From the cell containing the given text, extract its center point as [x, y] coordinate. 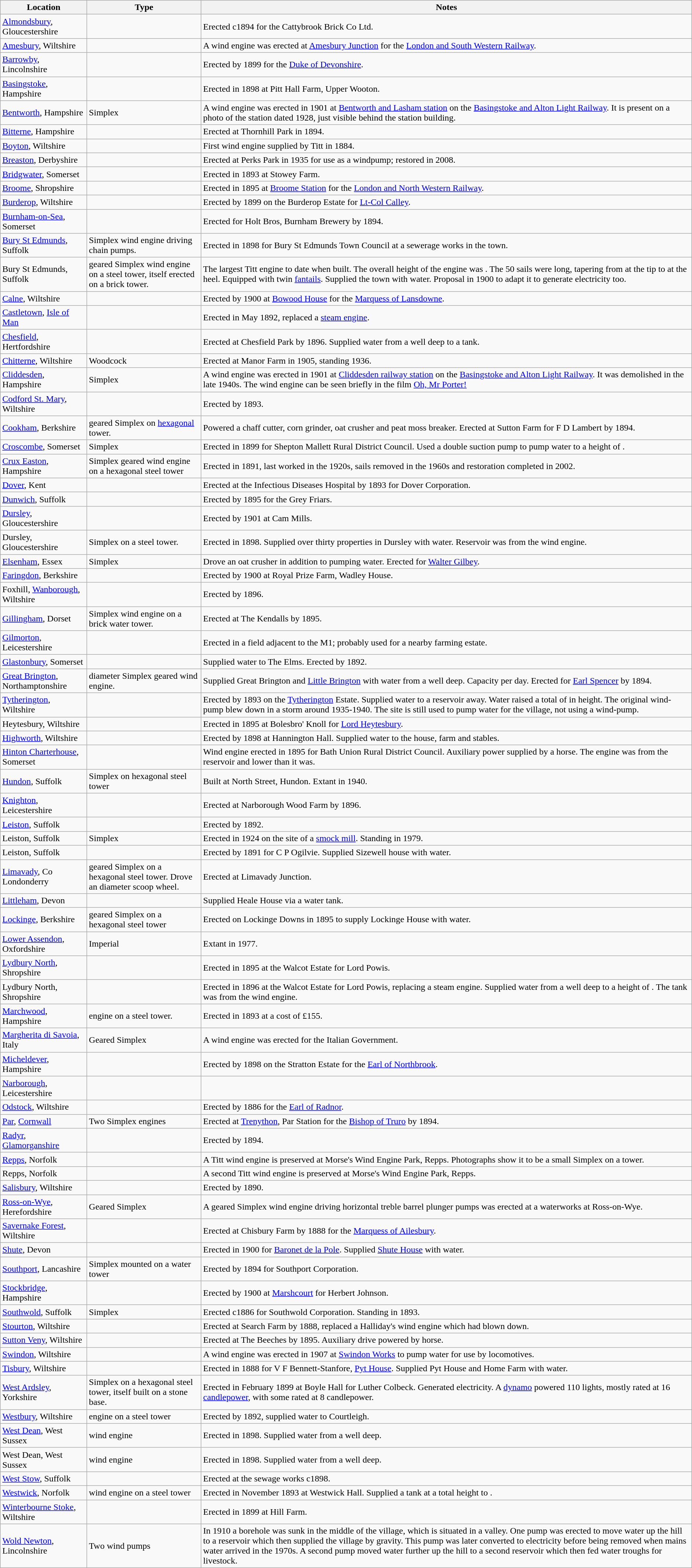
Boyton, Wiltshire [44, 146]
Salisbury, Wiltshire [44, 1187]
Erected in 1888 for V F Bennett-Stanfore, Pyt House. Supplied Pyt House and Home Farm with water. [447, 1368]
Cliddesden, Hampshire [44, 380]
Almondsbury, Gloucestershire [44, 27]
Type [144, 7]
Par, Cornwall [44, 1121]
Gilmorton, Leicestershire [44, 643]
Simplex on a hexagonal steel tower, itself built on a stone base. [144, 1392]
Bitterne, Hampshire [44, 132]
Shute, Devon [44, 1250]
Erected c1894 for the Cattybrook Brick Co Ltd. [447, 27]
Odstock, Wiltshire [44, 1107]
Great Brington, Northamptonshire [44, 681]
A wind engine was erected for the Italian Government. [447, 1040]
Erected in 1895 at the Walcot Estate for Lord Powis. [447, 968]
Powered a chaff cutter, corn grinder, oat crusher and peat moss breaker. Erected at Sutton Farm for F D Lambert by 1894. [447, 428]
Burnham-on-Sea, Somerset [44, 221]
Erected in 1898 at Pitt Hall Farm, Upper Wooton. [447, 89]
Faringdon, Berkshire [44, 576]
Hinton Charterhouse, Somerset [44, 757]
Southport, Lancashire [44, 1269]
Erected by 1893. [447, 404]
Savernake Forest, Wiltshire [44, 1231]
Erected in 1898 for Bury St Edmunds Town Council at a sewerage works in the town. [447, 246]
Erected by 1894 for Southport Corporation. [447, 1269]
Built at North Street, Hundon. Extant in 1940. [447, 781]
West Ardsley, Yorkshire [44, 1392]
Erected at Chesfield Park by 1896. Supplied water from a well deep to a tank. [447, 342]
Erected by 1898 on the Stratton Estate for the Earl of Northbrook. [447, 1064]
Erected c1886 for Southwold Corporation. Standing in 1893. [447, 1312]
Two wind pumps [144, 1546]
Lower Assendon, Oxfordshire [44, 944]
Erected in 1899 for Shepton Mallett Rural District Council. Used a double suction pump to pump water to a height of . [447, 447]
A wind engine was erected in 1907 at Swindon Works to pump water for use by locomotives. [447, 1354]
Erected by 1891 for C P Ogilvie. Supplied Sizewell house with water. [447, 852]
Sutton Veny, Wiltshire [44, 1340]
Swindon, Wiltshire [44, 1354]
Wold Newton, Lincolnshire [44, 1546]
Breaston, Derbyshire [44, 160]
Broome, Shropshire [44, 188]
Extant in 1977. [447, 944]
geared Simplex on a hexagonal steel tower. Drove an diameter scoop wheel. [144, 877]
Erected in a field adjacent to the M1; probably used for a nearby farming estate. [447, 643]
Two Simplex engines [144, 1121]
Tytherington, Wiltshire [44, 705]
Erected by 1898 at Hannington Hall. Supplied water to the house, farm and stables. [447, 738]
Erected by 1886 for the Earl of Radnor. [447, 1107]
Lockinge, Berkshire [44, 920]
Littleham, Devon [44, 901]
Erected in 1891, last worked in the 1920s, sails removed in the 1960s and restoration completed in 2002. [447, 466]
Erected at Perks Park in 1935 for use as a windpump; restored in 2008. [447, 160]
Erected at The Kendalls by 1895. [447, 618]
A second Titt wind engine is preserved at Morse's Wind Engine Park, Repps. [447, 1173]
Erected at the Infectious Diseases Hospital by 1893 for Dover Corporation. [447, 485]
Dunwich, Suffolk [44, 499]
Erected by 1890. [447, 1187]
Erected by 1901 at Cam Mills. [447, 518]
West Stow, Suffolk [44, 1478]
Bridgwater, Somerset [44, 174]
Heytesbury, Wiltshire [44, 724]
Erected in 1893 at a cost of £155. [447, 1016]
Ross-on-Wye, Herefordshire [44, 1207]
Erected at Thornhill Park in 1894. [447, 132]
Erected in 1893 at Stowey Farm. [447, 174]
wind engine on a steel tower [144, 1493]
Woodcock [144, 361]
engine on a steel tower. [144, 1016]
Dover, Kent [44, 485]
Chesfield, Hertfordshire [44, 342]
Notes [447, 7]
Erected by 1900 at Bowood House for the Marquess of Lansdowne. [447, 299]
Erected by 1899 on the Burderop Estate for Lt-Col Calley. [447, 202]
Erected at Chisbury Farm by 1888 for the Marquess of Ailesbury. [447, 1231]
Simplex on a steel tower. [144, 542]
Marchwood, Hampshire [44, 1016]
Foxhill, Wanborough, Wiltshire [44, 595]
Erected at the sewage works c1898. [447, 1478]
Knighton, Leicestershire [44, 805]
Simplex wind engine on a brick water tower. [144, 618]
Location [44, 7]
Codford St. Mary, Wiltshire [44, 404]
Simplex geared wind engine on a hexagonal steel tower [144, 466]
Drove an oat crusher in addition to pumping water. Erected for Walter Gilbey. [447, 561]
Erected by 1899 for the Duke of Devonshire. [447, 64]
Tisbury, Wiltshire [44, 1368]
Erected in 1924 on the site of a smock mill. Standing in 1979. [447, 838]
Simplex on hexagonal steel tower [144, 781]
Cookham, Berkshire [44, 428]
Westbury, Wiltshire [44, 1416]
Calne, Wiltshire [44, 299]
Erected on Lockinge Downs in 1895 to supply Lockinge House with water. [447, 920]
Erected at Search Farm by 1888, replaced a Halliday's wind engine which had blown down. [447, 1326]
Burderop, Wiltshire [44, 202]
Croscombe, Somerset [44, 447]
Amesbury, Wiltshire [44, 45]
geared Simplex on a hexagonal steel tower [144, 920]
Hundon, Suffolk [44, 781]
Elsenham, Essex [44, 561]
Erected by 1900 at Marshcourt for Herbert Johnson. [447, 1293]
Highworth, Wiltshire [44, 738]
Radyr, Glamorganshire [44, 1140]
Simplex mounted on a water tower [144, 1269]
Chitterne, Wiltshire [44, 361]
Erected at Narborough Wood Farm by 1896. [447, 805]
Erected in 1895 at Bolesbro' Knoll for Lord Heytesbury. [447, 724]
Erected in November 1893 at Westwick Hall. Supplied a tank at a total height to . [447, 1493]
diameter Simplex geared wind engine. [144, 681]
Crux Easton, Hampshire [44, 466]
Winterbourne Stoke, Wiltshire [44, 1511]
Erected by 1892. [447, 824]
Erected by 1894. [447, 1140]
Micheldever, Hampshire [44, 1064]
Erected at Limavady Junction. [447, 877]
Southwold, Suffolk [44, 1312]
Erected at Manor Farm in 1905, standing 1936. [447, 361]
Supplied water to The Elms. Erected by 1892. [447, 662]
Erected at The Beeches by 1895. Auxiliary drive powered by horse. [447, 1340]
Bentworth, Hampshire [44, 112]
Limavady, Co Londonderry [44, 877]
Erected in May 1892, replaced a steam engine. [447, 317]
A wind engine was erected at Amesbury Junction for the London and South Western Railway. [447, 45]
Basingstoke, Hampshire [44, 89]
Narborough, Leicestershire [44, 1088]
Gillingham, Dorset [44, 618]
A Titt wind engine is preserved at Morse's Wind Engine Park, Repps. Photographs show it to be a small Simplex on a tower. [447, 1159]
geared Simplex on hexagonal tower. [144, 428]
Erected in 1899 at Hill Farm. [447, 1511]
Erected by 1892, supplied water to Courtleigh. [447, 1416]
Supplied Great Brington and Little Brington with water from a well deep. Capacity per day. Erected for Earl Spencer by 1894. [447, 681]
Erected in 1900 for Baronet de la Pole. Supplied Shute House with water. [447, 1250]
Glastonbury, Somerset [44, 662]
Supplied Heale House via a water tank. [447, 901]
Erected by 1900 at Royal Prize Farm, Wadley House. [447, 576]
Erected at Trenython, Par Station for the Bishop of Truro by 1894. [447, 1121]
Erected in 1898. Supplied over thirty properties in Dursley with water. Reservoir was from the wind engine. [447, 542]
engine on a steel tower [144, 1416]
Erected in 1895 at Broome Station for the London and North Western Railway. [447, 188]
Imperial [144, 944]
Simplex wind engine driving chain pumps. [144, 246]
Margherita di Savoia, Italy [44, 1040]
Stockbridge, Hampshire [44, 1293]
Westwick, Norfolk [44, 1493]
Stourton, Wiltshire [44, 1326]
Castletown, Isle of Man [44, 317]
Erected by 1895 for the Grey Friars. [447, 499]
First wind engine supplied by Titt in 1884. [447, 146]
Erected by 1896. [447, 595]
Barrowby, Lincolnshire [44, 64]
Erected for Holt Bros, Burnham Brewery by 1894. [447, 221]
A geared Simplex wind engine driving horizontal treble barrel plunger pumps was erected at a waterworks at Ross-on-Wye. [447, 1207]
geared Simplex wind engine on a steel tower, itself erected on a brick tower. [144, 274]
